Scan for the cell matching the given text and deliver its [x, y] coordinate at center. 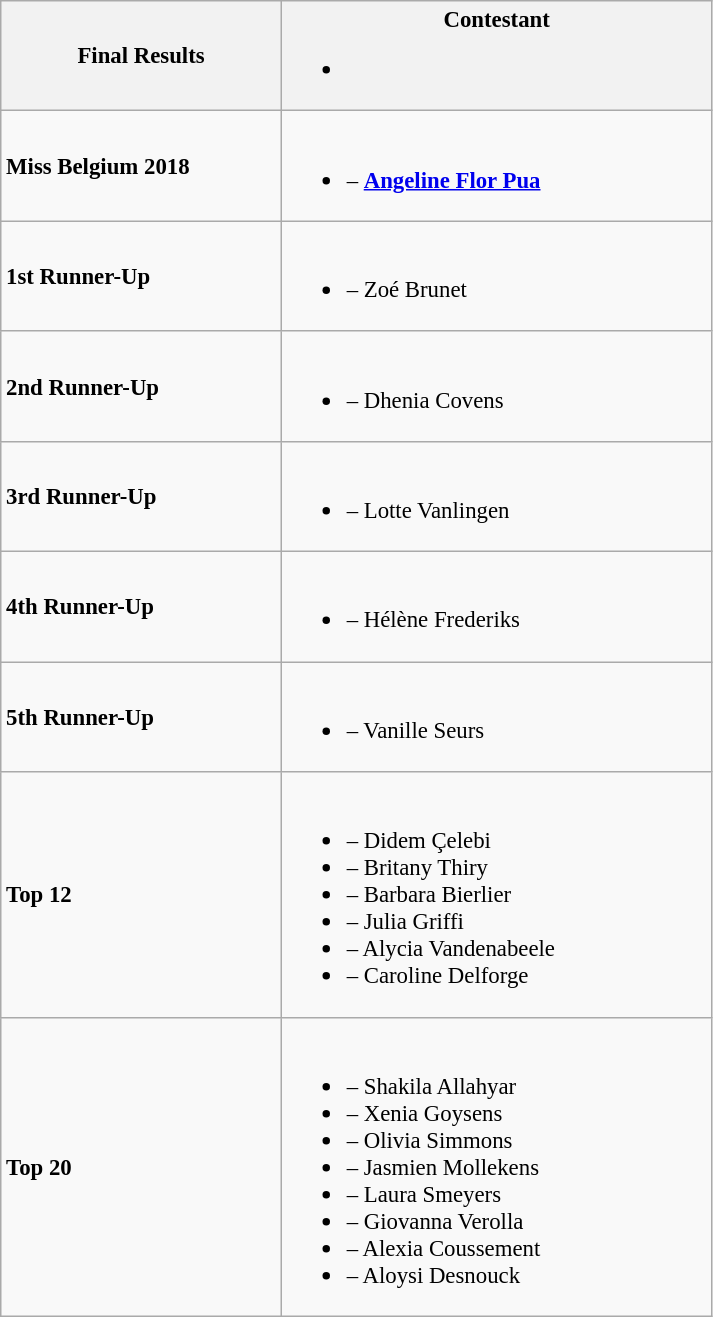
2nd Runner-Up [142, 386]
Contestant [496, 56]
– Lotte Vanlingen [496, 497]
3rd Runner-Up [142, 497]
– Didem Çelebi – Britany Thiry – Barbara Bierlier – Julia Griffi – Alycia Vandenabeele – Caroline Delforge [496, 894]
Top 12 [142, 894]
– Angeline Flor Pua [496, 166]
4th Runner-Up [142, 607]
5th Runner-Up [142, 717]
1st Runner-Up [142, 276]
– Hélène Frederiks [496, 607]
Final Results [142, 56]
Top 20 [142, 1166]
Miss Belgium 2018 [142, 166]
– Vanille Seurs [496, 717]
– Dhenia Covens [496, 386]
– Shakila Allahyar – Xenia Goysens – Olivia Simmons – Jasmien Mollekens – Laura Smeyers – Giovanna Verolla – Alexia Coussement – Aloysi Desnouck [496, 1166]
– Zoé Brunet [496, 276]
